Extract the (x, y) coordinate from the center of the cell holding the provided text.  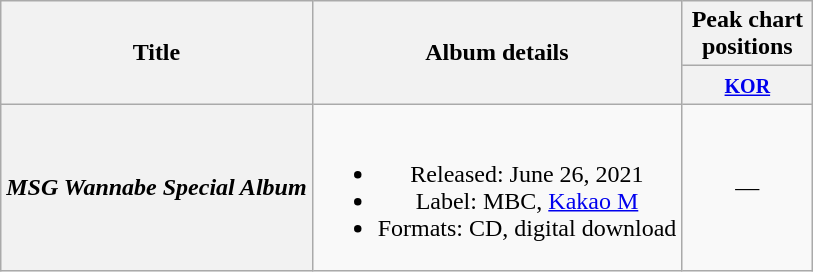
Album details (497, 52)
— (748, 188)
Title (156, 52)
Released: June 26, 2021Label: MBC, Kakao MFormats: CD, digital download (497, 188)
Peak chart positions (748, 34)
MSG Wannabe Special Album (156, 188)
KOR (748, 85)
